Detect which cell encompasses the target text, then output its (X, Y) center coordinate. 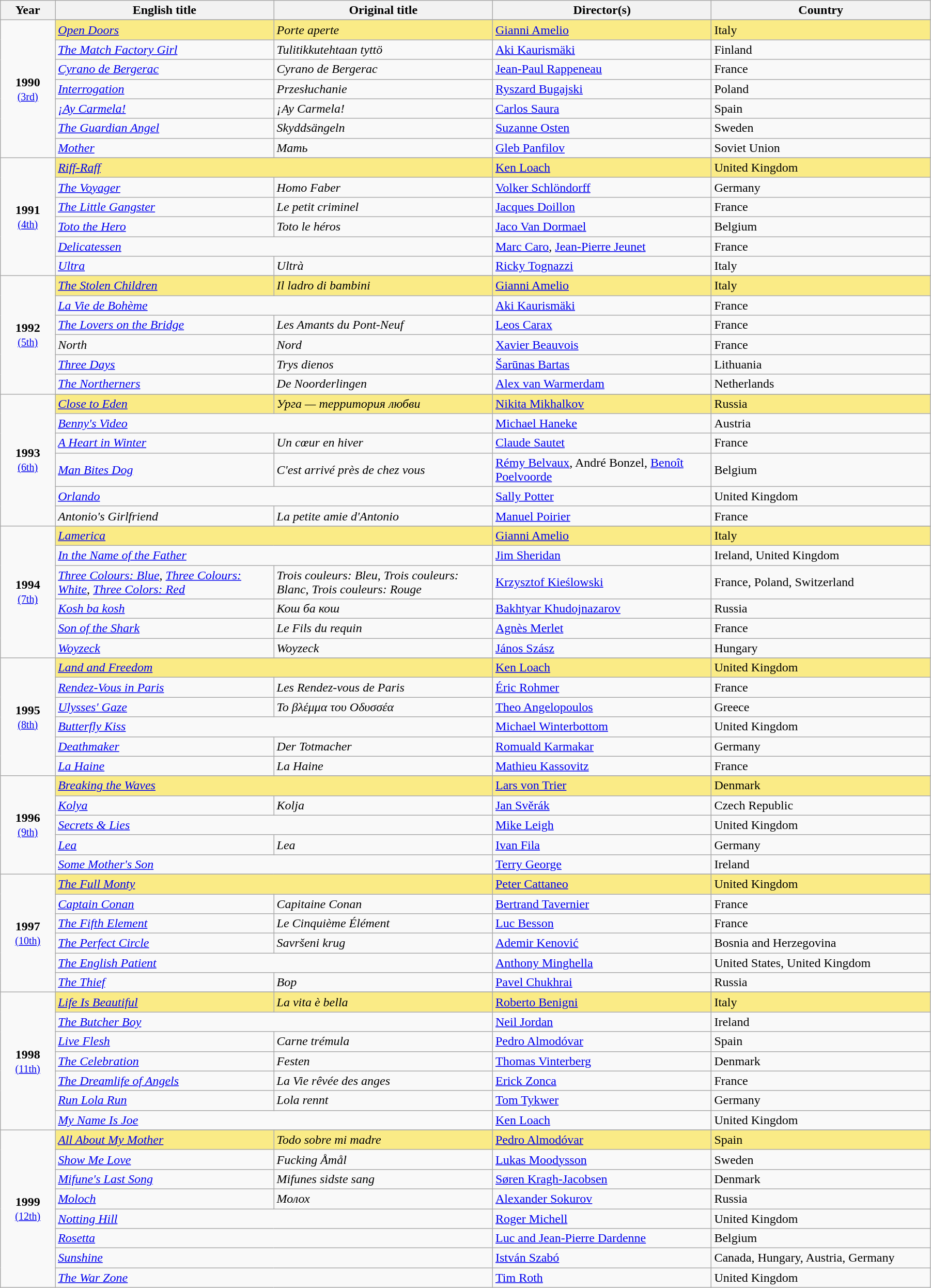
Anthony Minghella (601, 963)
Søren Kragh-Jacobsen (601, 1179)
Tulitikkutehtaan tyttö (383, 50)
The English Patient (274, 963)
Kosh ba kosh (164, 609)
Kolja (383, 805)
Poland (821, 89)
Riff-Raff (274, 167)
La Vie rêvée des anges (383, 1081)
Rémy Belvaux, André Bonzel, Benoît Poelvoorde (601, 469)
Butterfly Kiss (274, 727)
Carne trémula (383, 1041)
Lamerica (274, 535)
Xavier Beauvois (601, 345)
Mike Leigh (601, 825)
Three Colours: Blue, Three Colours: White, Three Colors: Red (164, 582)
Todo sobre mi madre (383, 1140)
Der Totmacher (383, 746)
Le Cinquième Élément (383, 924)
Молох (383, 1199)
Tom Tykwer (601, 1100)
1993(6th) (28, 460)
In the Name of the Father (274, 555)
Director(s) (601, 10)
The Butcher Boy (274, 1022)
The Northerners (164, 384)
Lukas Moodysson (601, 1159)
Orlando (274, 496)
Michael Winterbottom (601, 727)
Romuald Karmakar (601, 746)
Netherlands (821, 384)
Вор (383, 983)
1992(5th) (28, 335)
Ivan Fila (601, 845)
The War Zone (274, 1278)
Jean-Paul Rappeneau (601, 69)
Tim Roth (601, 1278)
1994(7th) (28, 591)
Open Doors (164, 30)
Czech Republic (821, 805)
Sally Potter (601, 496)
Ireland, United Kingdom (821, 555)
The Guardian Angel (164, 128)
Fucking Åmål (383, 1159)
1991(4th) (28, 217)
Bertrand Tavernier (601, 904)
Pavel Chukhrai (601, 983)
Delicatessen (274, 247)
Le petit criminel (383, 207)
1999(12th) (28, 1208)
Lithuania (821, 364)
Кош ба кош (383, 609)
Canada, Hungary, Austria, Germany (821, 1258)
Show Me Love (164, 1159)
Un cœur en hiver (383, 443)
The Thief (164, 983)
The Dreamlife of Angels (164, 1081)
István Szabó (601, 1258)
The Match Factory Girl (164, 50)
Trys dienos (383, 364)
János Szász (601, 648)
Theo Angelopoulos (601, 707)
Agnès Merlet (601, 628)
Man Bites Dog (164, 469)
La Vie de Bohème (274, 305)
Festen (383, 1061)
Sunshine (274, 1258)
Ricky Tognazzi (601, 266)
Lola rennt (383, 1100)
Το βλέμμα του Οδυσσέα (383, 707)
Michael Haneke (601, 423)
Trois couleurs: Bleu, Trois couleurs: Blanc, Trois couleurs: Rouge (383, 582)
Greece (821, 707)
The Perfect Circle (164, 943)
North (164, 345)
Austria (821, 423)
Breaking the Waves (274, 786)
Benny's Video (274, 423)
Ulysses' Gaze (164, 707)
Roger Michell (601, 1218)
A Heart in Winter (164, 443)
Éric Rohmer (601, 687)
La vita è bella (383, 1002)
Ultrà (383, 266)
Secrets & Lies (274, 825)
Year (28, 10)
La petite amie d'Antonio (383, 516)
Antonio's Girlfriend (164, 516)
Les Rendez-vous de Paris (383, 687)
Nikita Mikhalkov (601, 404)
Porte aperte (383, 30)
Ryszard Bugajski (601, 89)
Ultra (164, 266)
The Stolen Children (164, 286)
Rosetta (274, 1238)
Krzysztof Kieślowski (601, 582)
Мать (383, 148)
Alexander Sokurov (601, 1199)
Manuel Poirier (601, 516)
Son of the Shark (164, 628)
Jim Sheridan (601, 555)
De Noorderlingen (383, 384)
Soviet Union (821, 148)
Luc Besson (601, 924)
1995(8th) (28, 717)
Bakhtyar Khudojnazarov (601, 609)
The Little Gangster (164, 207)
Mifune's Last Song (164, 1179)
The Celebration (164, 1061)
Luc and Jean-Pierre Dardenne (601, 1238)
Skyddsängeln (383, 128)
Suzanne Osten (601, 128)
Jaco Van Dormael (601, 226)
Mathieu Kassovitz (601, 766)
Thomas Vinterberg (601, 1061)
Ademir Kenović (601, 943)
Terry George (601, 864)
Savršeni krug (383, 943)
Jacques Doillon (601, 207)
Live Flesh (164, 1041)
Moloch (164, 1199)
Marc Caro, Jean-Pierre Jeunet (601, 247)
English title (164, 10)
Alex van Warmerdam (601, 384)
Mother (164, 148)
Jan Svěrák (601, 805)
The Fifth Element (164, 924)
Toto the Hero (164, 226)
Some Mother's Son (274, 864)
The Voyager (164, 187)
Erick Zonca (601, 1081)
1998(11th) (28, 1061)
C'est arrivé près de chez vous (383, 469)
The Full Monty (274, 884)
Les Amants du Pont-Neuf (383, 325)
1990(3rd) (28, 89)
Toto le héros (383, 226)
Урга — территория любви (383, 404)
Kolya (164, 805)
Life Is Beautiful (164, 1002)
Finland (821, 50)
Hungary (821, 648)
Run Lola Run (164, 1100)
Close to Eden (164, 404)
Land and Freedom (274, 668)
Capitaine Conan (383, 904)
United States, United Kingdom (821, 963)
Carlos Saura (601, 109)
Neil Jordan (601, 1022)
Claude Sautet (601, 443)
Volker Schlöndorff (601, 187)
Mifunes sidste sang (383, 1179)
1997(10th) (28, 933)
1996(9th) (28, 825)
Roberto Benigni (601, 1002)
Homo Faber (383, 187)
Captain Conan (164, 904)
Deathmaker (164, 746)
Three Days (164, 364)
Le Fils du requin (383, 628)
Nord (383, 345)
Bosnia and Herzegovina (821, 943)
Šarūnas Bartas (601, 364)
All About My Mother (164, 1140)
Peter Cattaneo (601, 884)
My Name Is Joe (274, 1120)
Leos Carax (601, 325)
Country (821, 10)
Przesłuchanie (383, 89)
France, Poland, Switzerland (821, 582)
Notting Hill (274, 1218)
Interrogation (164, 89)
Il ladro di bambini (383, 286)
The Lovers on the Bridge (164, 325)
Original title (383, 10)
Gleb Panfilov (601, 148)
Rendez-Vous in Paris (164, 687)
Lars von Trier (601, 786)
